Identify which cell holds the provided text, then report its [x, y] central coordinate. 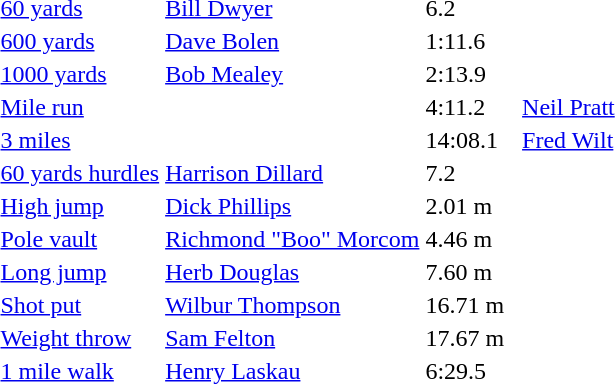
17.67 m [465, 338]
Harrison Dillard [292, 173]
1:11.6 [465, 41]
Wilbur Thompson [292, 305]
Dick Phillips [292, 206]
2.01 m [465, 206]
Bob Mealey [292, 74]
4.46 m [465, 239]
7.2 [465, 173]
Herb Douglas [292, 272]
14:08.1 [465, 140]
16.71 m [465, 305]
Richmond "Boo" Morcom [292, 239]
2:13.9 [465, 74]
7.60 m [465, 272]
Sam Felton [292, 338]
4:11.2 [465, 107]
Dave Bolen [292, 41]
